Pinpoint the cell where the given text exists, returning its (x, y) midpoint coordinate. 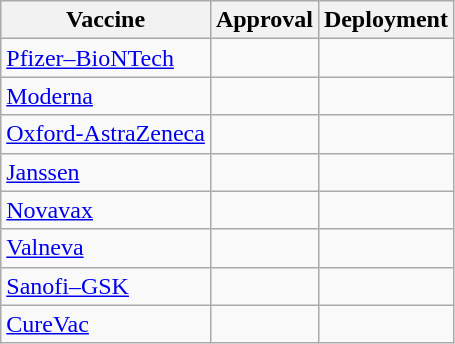
Vaccine (106, 20)
Sanofi–GSK (106, 286)
Approval (264, 20)
Valneva (106, 248)
Deployment (386, 20)
Janssen (106, 172)
Oxford-AstraZeneca (106, 134)
CureVac (106, 324)
Moderna (106, 96)
Pfizer–BioNTech (106, 58)
Novavax (106, 210)
